Pinpoint the cell where the given text exists, returning its [x, y] midpoint coordinate. 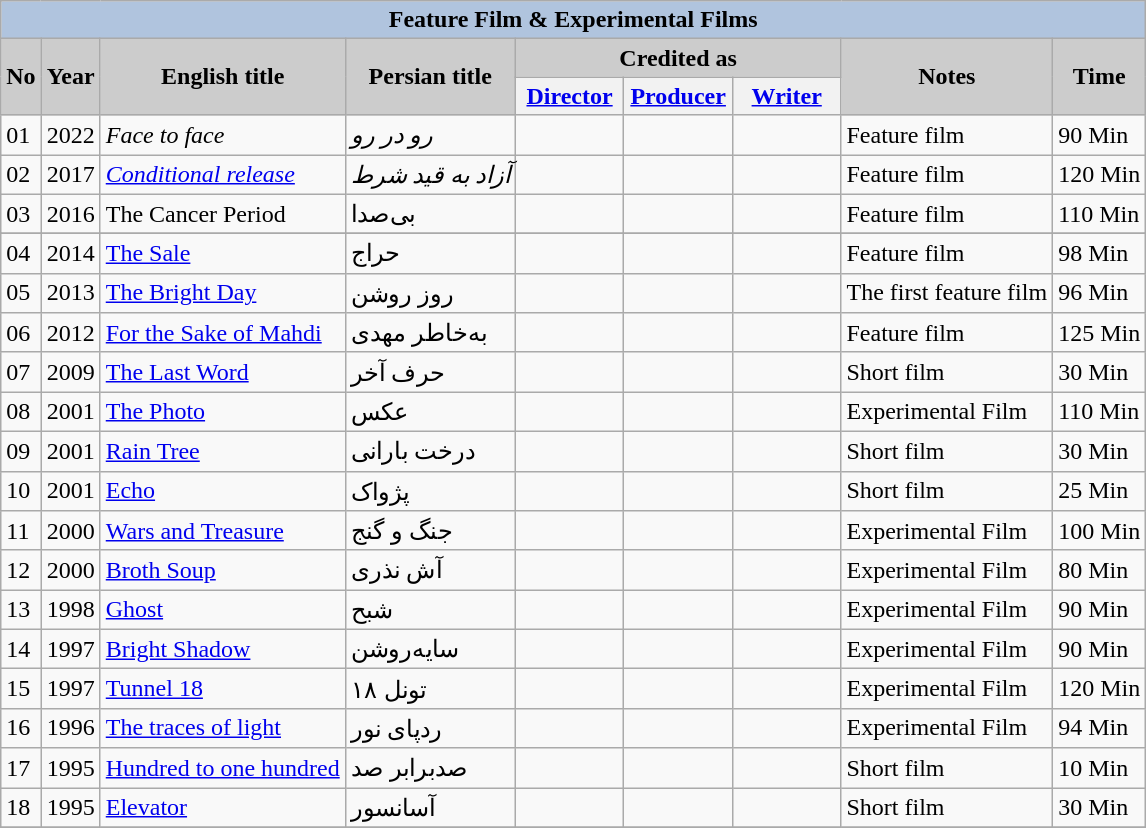
Producer [678, 96]
رو در رو [430, 135]
Tunnel 18 [222, 689]
Elevator [222, 808]
05 [21, 293]
04 [21, 254]
سایه‌روشن [430, 649]
03 [21, 214]
98 Min [1100, 254]
Year [70, 77]
به‌خاطر مهدی [430, 333]
10 Min [1100, 768]
06 [21, 333]
1996 [70, 728]
The Last Word [222, 372]
09 [21, 451]
The Bright Day [222, 293]
96 Min [1100, 293]
آش نذری [430, 570]
Credited as [678, 58]
01 [21, 135]
عکس [430, 412]
14 [21, 649]
آسانسور [430, 808]
07 [21, 372]
شبح [430, 610]
16 [21, 728]
2009 [70, 372]
Ghost [222, 610]
Rain Tree [222, 451]
2013 [70, 293]
جنگ و گنج [430, 531]
آزاد به قید شرط [430, 174]
08 [21, 412]
حرف آخر [430, 372]
Broth Soup [222, 570]
Conditional release [222, 174]
The traces of light [222, 728]
Persian title [430, 77]
02 [21, 174]
Bright Shadow [222, 649]
The Photo [222, 412]
بی‌صدا [430, 214]
2022 [70, 135]
10 [21, 491]
Face to face [222, 135]
Writer [786, 96]
No [21, 77]
94 Min [1100, 728]
The Cancer Period [222, 214]
Echo [222, 491]
125 Min [1100, 333]
حراج [430, 254]
100 Min [1100, 531]
17 [21, 768]
2017 [70, 174]
پژواک [430, 491]
2014 [70, 254]
The Sale [222, 254]
Feature Film & Experimental Films [574, 20]
2012 [70, 333]
English title [222, 77]
1998 [70, 610]
Wars and Treasure [222, 531]
Hundred to one hundred [222, 768]
درخت بارانی [430, 451]
Time [1100, 77]
12 [21, 570]
80 Min [1100, 570]
تونل ١٨ [430, 689]
صدبرابر صد [430, 768]
2016 [70, 214]
18 [21, 808]
Notes [947, 77]
Director [570, 96]
25 Min [1100, 491]
The first feature film [947, 293]
11 [21, 531]
15 [21, 689]
ردپای نور [430, 728]
For the Sake of Mahdi [222, 333]
13 [21, 610]
روز روشن [430, 293]
